From the cell containing the given text, extract its center point as [X, Y] coordinate. 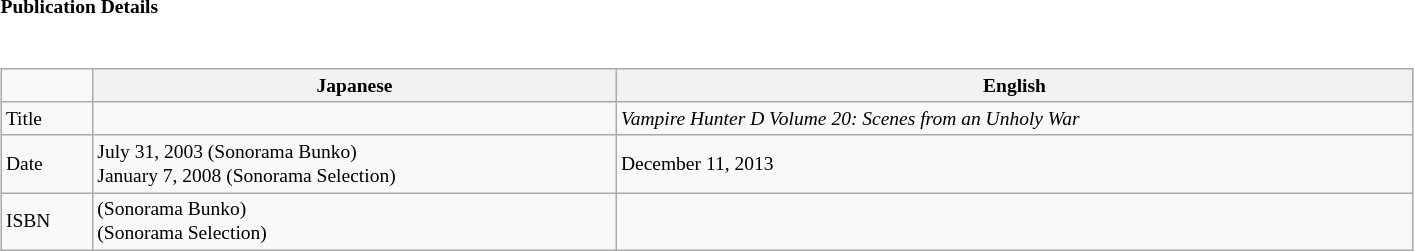
(Sonorama Bunko) (Sonorama Selection) [355, 222]
Title [46, 118]
December 11, 2013 [1014, 164]
English [1014, 86]
Japanese [355, 86]
July 31, 2003 (Sonorama Bunko)January 7, 2008 (Sonorama Selection) [355, 164]
ISBN [46, 222]
Date [46, 164]
Vampire Hunter D Volume 20: Scenes from an Unholy War [1014, 118]
